Determine the (x, y) coordinate at the center of the cell enclosing the given text.  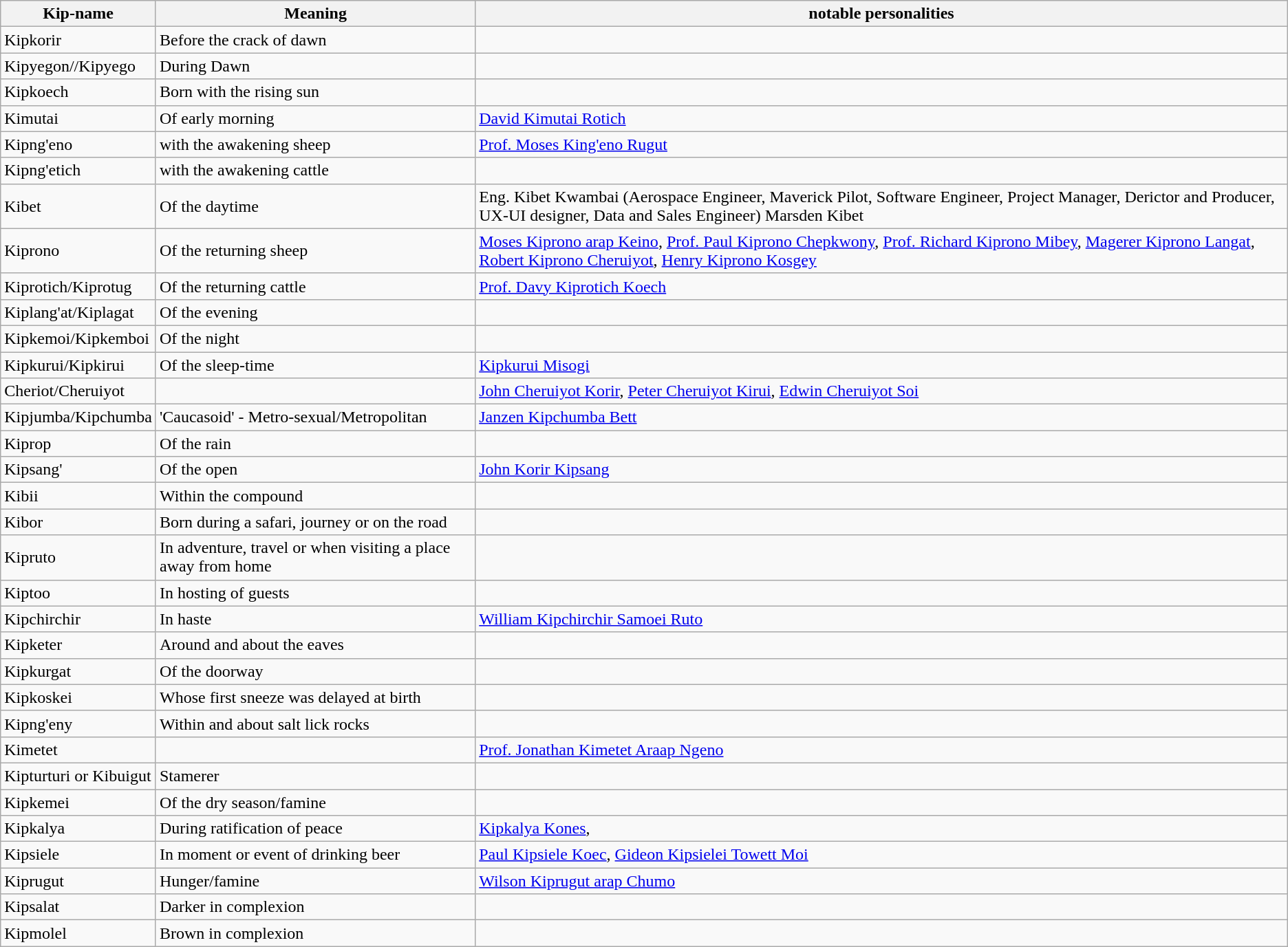
Before the crack of dawn (315, 40)
During Dawn (315, 66)
Stamerer (315, 776)
In moment or event of drinking beer (315, 855)
Kiprotich/Kiprotug (78, 286)
Of the evening (315, 312)
Kipkemei (78, 803)
David Kimutai Rotich (882, 118)
In adventure, travel or when visiting a place away from home (315, 557)
Born with the rising sun (315, 92)
Kibii (78, 496)
Within and about salt lick rocks (315, 723)
Kipchirchir (78, 619)
Kip-name (78, 14)
with the awakening sheep (315, 144)
Kipkurui Misogi (882, 365)
During ratification of peace (315, 829)
Of the sleep-time (315, 365)
Kibor (78, 522)
Kipsalat (78, 907)
Kipkoskei (78, 697)
William Kipchirchir Samoei Ruto (882, 619)
Kipkalya Kones, (882, 829)
Kipketer (78, 645)
Around and about the eaves (315, 645)
Kipyegon//Kipyego (78, 66)
Kipsang' (78, 470)
with the awakening cattle (315, 171)
Kipruto (78, 557)
Wilson Kiprugut arap Chumo (882, 881)
Kibet (78, 206)
Kiprop (78, 444)
Kiprono (78, 250)
Of the rain (315, 444)
Kipng'etich (78, 171)
Janzen Kipchumba Bett (882, 417)
Kiptoo (78, 593)
Of the returning sheep (315, 250)
Cheriot/Cheruiyot (78, 391)
Prof. Davy Kiprotich Koech (882, 286)
Whose first sneeze was delayed at birth (315, 697)
John Korir Kipsang (882, 470)
Of the returning cattle (315, 286)
Darker in complexion (315, 907)
'Caucasoid' - Metro-sexual/Metropolitan (315, 417)
Of the doorway (315, 671)
Kipturturi or Kibuigut (78, 776)
Brown in complexion (315, 933)
Kipkurui/Kipkirui (78, 365)
Kipkurgat (78, 671)
Kipkoech (78, 92)
Born during a safari, journey or on the road (315, 522)
Hunger/famine (315, 881)
Kipkorir (78, 40)
Within the compound (315, 496)
Kipng'eny (78, 723)
Of the dry season/famine (315, 803)
Prof. Moses King'eno Rugut (882, 144)
Kiprugut (78, 881)
notable personalities (882, 14)
In hosting of guests (315, 593)
Kipng'eno (78, 144)
In haste (315, 619)
Kipmolel (78, 933)
Prof. Jonathan Kimetet Araap Ngeno (882, 750)
Of the daytime (315, 206)
Meaning (315, 14)
Of early morning (315, 118)
John Cheruiyot Korir, Peter Cheruiyot Kirui, Edwin Cheruiyot Soi (882, 391)
Kipkalya (78, 829)
Kipkemoi/Kipkemboi (78, 338)
Kimutai (78, 118)
Kiplang'at/Kiplagat (78, 312)
Kipsiele (78, 855)
Kimetet (78, 750)
Of the open (315, 470)
Kipjumba/Kipchumba (78, 417)
Of the night (315, 338)
Paul Kipsiele Koec, Gideon Kipsielei Towett Moi (882, 855)
